Return [x, y] of the center of cell containing provided text 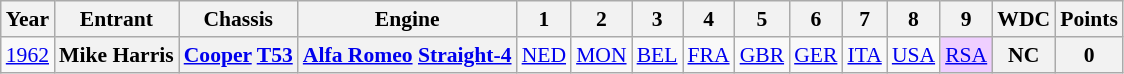
MON [602, 55]
8 [914, 19]
Alfa Romeo Straight-4 [408, 55]
Year [28, 19]
Chassis [238, 19]
3 [658, 19]
2 [602, 19]
BEL [658, 55]
Entrant [116, 19]
6 [816, 19]
4 [708, 19]
Cooper T53 [238, 55]
9 [966, 19]
7 [864, 19]
1962 [28, 55]
USA [914, 55]
NC [1024, 55]
Points [1089, 19]
WDC [1024, 19]
NED [544, 55]
GBR [762, 55]
0 [1089, 55]
GER [816, 55]
Engine [408, 19]
5 [762, 19]
Mike Harris [116, 55]
ITA [864, 55]
RSA [966, 55]
FRA [708, 55]
1 [544, 19]
